Detect which cell encompasses the target text, then output its [x, y] center coordinate. 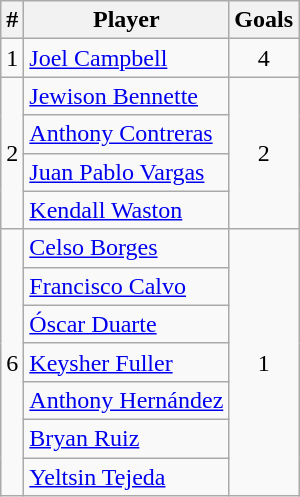
Keysher Fuller [126, 362]
Celso Borges [126, 248]
Yeltsin Tejeda [126, 477]
Anthony Hernández [126, 400]
4 [264, 58]
Juan Pablo Vargas [126, 172]
6 [12, 362]
Anthony Contreras [126, 134]
Joel Campbell [126, 58]
Bryan Ruiz [126, 438]
Jewison Bennette [126, 96]
Player [126, 20]
# [12, 20]
Óscar Duarte [126, 324]
Goals [264, 20]
Kendall Waston [126, 210]
Francisco Calvo [126, 286]
